Detect which cell encompasses the target text, then output its (x, y) center coordinate. 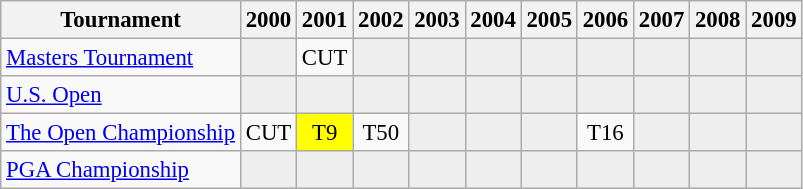
2004 (493, 20)
2001 (325, 20)
2007 (661, 20)
2008 (718, 20)
Tournament (121, 20)
Masters Tournament (121, 58)
T16 (605, 133)
2009 (774, 20)
2005 (549, 20)
2006 (605, 20)
2003 (437, 20)
U.S. Open (121, 95)
The Open Championship (121, 133)
2002 (381, 20)
T50 (381, 133)
PGA Championship (121, 170)
2000 (268, 20)
T9 (325, 133)
